Capture the cell that displays the provided text and extract its (X, Y) central coordinate. 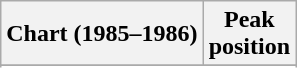
Peakposition (249, 34)
Chart (1985–1986) (102, 34)
